Output the [x, y] coordinate of the center of the cell containing the given text.  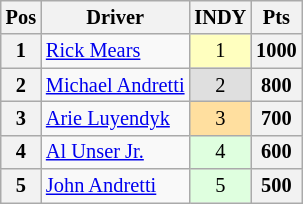
Rick Mears [115, 51]
800 [276, 85]
700 [276, 118]
Pts [276, 17]
1000 [276, 51]
Michael Andretti [115, 85]
500 [276, 186]
John Andretti [115, 186]
Arie Luyendyk [115, 118]
Pos [21, 17]
Al Unser Jr. [115, 152]
Driver [115, 17]
600 [276, 152]
INDY [220, 17]
